Determine the [X, Y] coordinate at the center of the cell enclosing the given text.  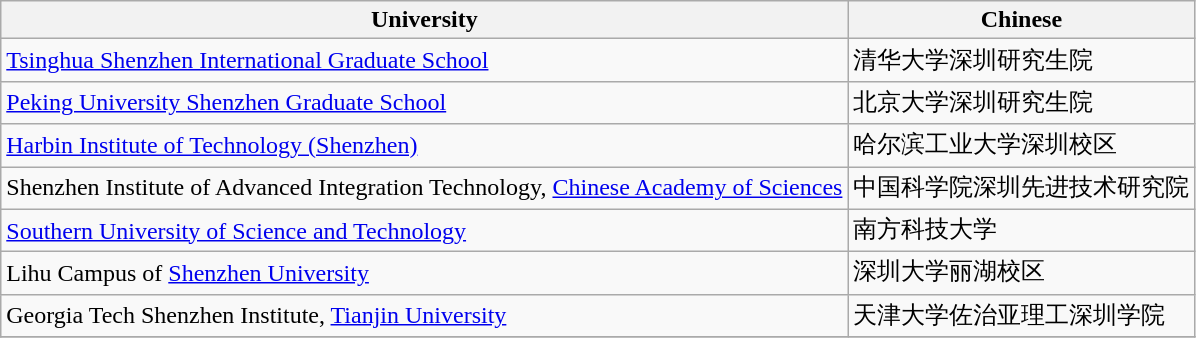
Lihu Campus of Shenzhen University [424, 274]
清华大学深圳研究生院 [1022, 60]
Shenzhen Institute of Advanced Integration Technology, Chinese Academy of Sciences [424, 188]
Harbin Institute of Technology (Shenzhen) [424, 146]
Chinese [1022, 20]
Tsinghua Shenzhen International Graduate School [424, 60]
哈尔滨工业大学深圳校区 [1022, 146]
南方科技大学 [1022, 230]
中国科学院深圳先进技术研究院 [1022, 188]
Georgia Tech Shenzhen Institute, Tianjin University [424, 316]
北京大学深圳研究生院 [1022, 102]
University [424, 20]
Southern University of Science and Technology [424, 230]
深圳大学丽湖校区 [1022, 274]
天津大学佐治亚理工深圳学院 [1022, 316]
Peking University Shenzhen Graduate School [424, 102]
